Locate the cell with the specified text and output its [x, y] center coordinate. 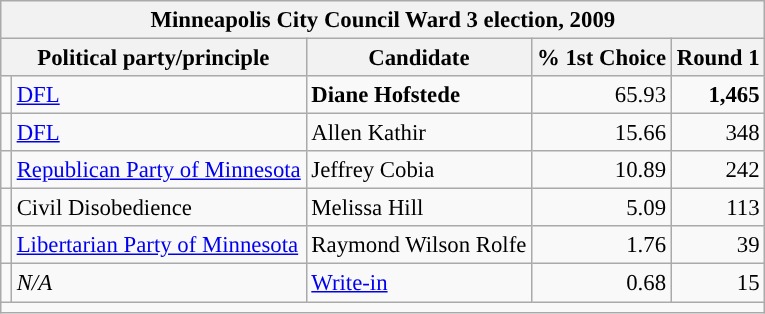
5.09 [602, 208]
Allen Kathir [419, 133]
10.89 [602, 170]
Round 1 [718, 58]
Minneapolis City Council Ward 3 election, 2009 [383, 20]
Political party/principle [154, 58]
113 [718, 208]
39 [718, 245]
1.76 [602, 245]
Raymond Wilson Rolfe [419, 245]
Melissa Hill [419, 208]
Candidate [419, 58]
Republican Party of Minnesota [158, 170]
Diane Hofstede [419, 95]
Libertarian Party of Minnesota [158, 245]
1,465 [718, 95]
Civil Disobedience [158, 208]
348 [718, 133]
% 1st Choice [602, 58]
0.68 [602, 283]
15 [718, 283]
15.66 [602, 133]
Jeffrey Cobia [419, 170]
65.93 [602, 95]
N/A [158, 283]
Write-in [419, 283]
242 [718, 170]
